Extract the [X, Y] coordinate from the center of the cell holding the provided text.  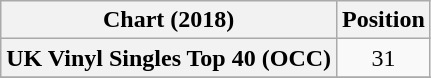
Chart (2018) [169, 20]
UK Vinyl Singles Top 40 (OCC) [169, 58]
Position [384, 20]
31 [384, 58]
